Identify which cell holds the provided text, then report its (X, Y) central coordinate. 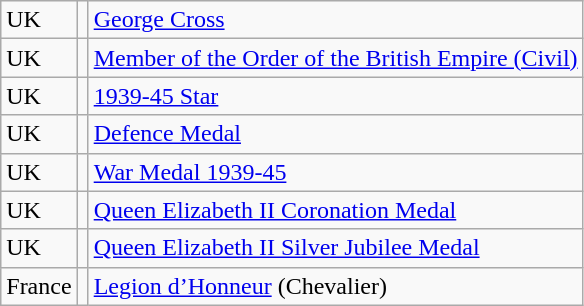
Legion d’Honneur (Chevalier) (336, 286)
France (39, 286)
1939-45 Star (336, 96)
Queen Elizabeth II Coronation Medal (336, 210)
George Cross (336, 20)
Queen Elizabeth II Silver Jubilee Medal (336, 248)
Defence Medal (336, 134)
War Medal 1939-45 (336, 172)
Member of the Order of the British Empire (Civil) (336, 58)
